Pinpoint the cell where the given text exists, returning its (X, Y) midpoint coordinate. 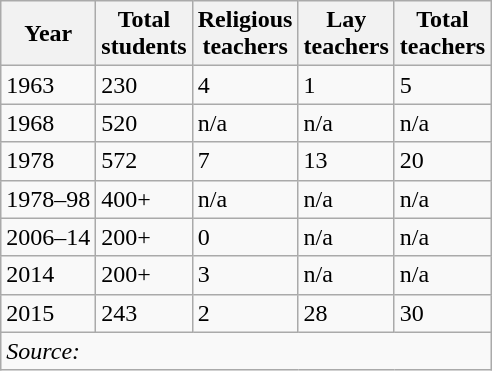
1963 (48, 85)
1 (346, 85)
1978–98 (48, 199)
2014 (48, 275)
13 (346, 161)
Source: (246, 351)
2015 (48, 313)
3 (245, 275)
20 (442, 161)
572 (144, 161)
7 (245, 161)
0 (245, 237)
Religiousteachers (245, 34)
Totalstudents (144, 34)
4 (245, 85)
2 (245, 313)
520 (144, 123)
1968 (48, 123)
230 (144, 85)
5 (442, 85)
Layteachers (346, 34)
Year (48, 34)
2006–14 (48, 237)
Totalteachers (442, 34)
1978 (48, 161)
30 (442, 313)
243 (144, 313)
28 (346, 313)
400+ (144, 199)
